Scan for the cell matching the given text and deliver its (X, Y) coordinate at center. 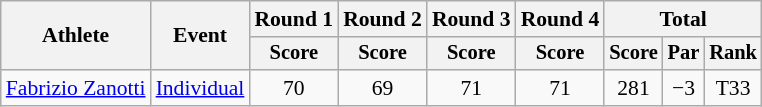
T33 (733, 88)
70 (294, 88)
Fabrizio Zanotti (76, 88)
Par (684, 54)
−3 (684, 88)
Round 4 (560, 19)
69 (382, 88)
Round 1 (294, 19)
Individual (200, 88)
Total (683, 19)
Round 2 (382, 19)
Athlete (76, 36)
Round 3 (472, 19)
Event (200, 36)
Rank (733, 54)
281 (633, 88)
